Capture the cell that displays the provided text and extract its (x, y) central coordinate. 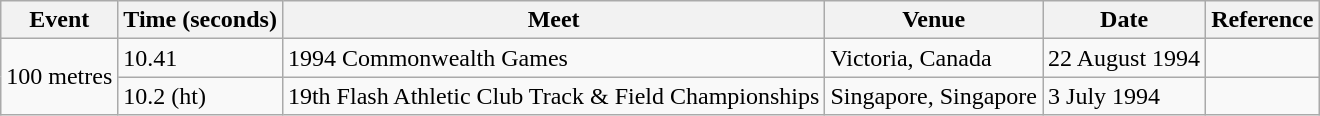
3 July 1994 (1124, 96)
Victoria, Canada (934, 58)
Time (seconds) (200, 20)
19th Flash Athletic Club Track & Field Championships (553, 96)
Event (60, 20)
Reference (1262, 20)
Singapore, Singapore (934, 96)
1994 Commonwealth Games (553, 58)
Venue (934, 20)
10.41 (200, 58)
Meet (553, 20)
Date (1124, 20)
100 metres (60, 77)
10.2 (ht) (200, 96)
22 August 1994 (1124, 58)
